Return [x, y] of the center of cell containing provided text 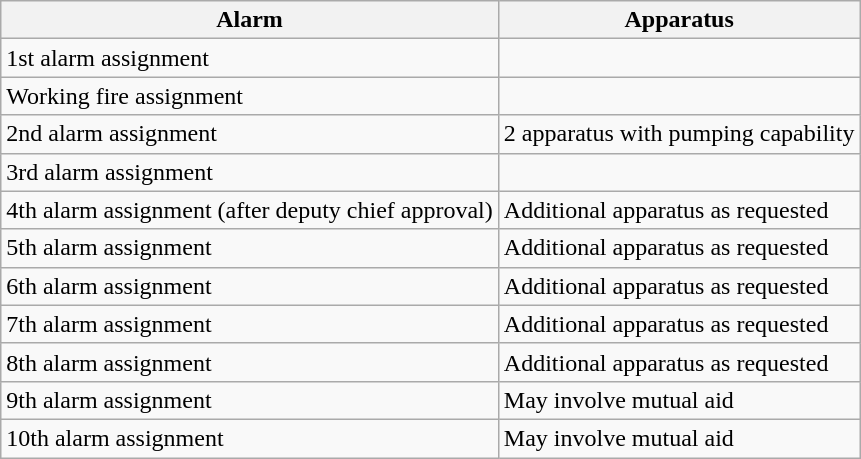
6th alarm assignment [250, 286]
7th alarm assignment [250, 324]
10th alarm assignment [250, 438]
9th alarm assignment [250, 400]
3rd alarm assignment [250, 172]
Apparatus [679, 20]
2nd alarm assignment [250, 134]
Alarm [250, 20]
Working fire assignment [250, 96]
5th alarm assignment [250, 248]
4th alarm assignment (after deputy chief approval) [250, 210]
1st alarm assignment [250, 58]
8th alarm assignment [250, 362]
2 apparatus with pumping capability [679, 134]
